Output the [X, Y] coordinate of the center of the cell containing the given text.  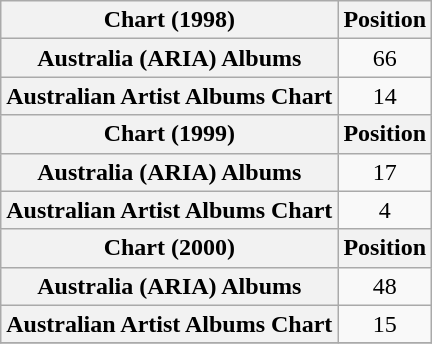
66 [385, 58]
15 [385, 324]
4 [385, 210]
Chart (1998) [170, 20]
Chart (1999) [170, 134]
14 [385, 96]
48 [385, 286]
Chart (2000) [170, 248]
17 [385, 172]
